Search for the cell housing the specified text and yield its (X, Y) center coordinate. 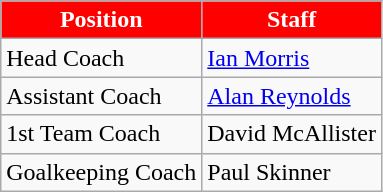
1st Team Coach (102, 134)
Ian Morris (292, 58)
Paul Skinner (292, 172)
Assistant Coach (102, 96)
Alan Reynolds (292, 96)
David McAllister (292, 134)
Head Coach (102, 58)
Position (102, 20)
Staff (292, 20)
Goalkeeping Coach (102, 172)
